Find where the given text appears and provide that cell's center as (X, Y) coordinate. 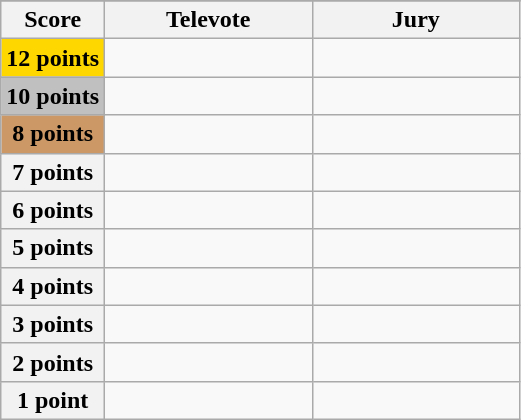
Jury (416, 20)
Score (53, 20)
1 point (53, 400)
12 points (53, 58)
6 points (53, 210)
2 points (53, 362)
3 points (53, 324)
5 points (53, 248)
8 points (53, 134)
7 points (53, 172)
4 points (53, 286)
10 points (53, 96)
Televote (209, 20)
